Determine the (x, y) coordinate at the center of the cell enclosing the given text.  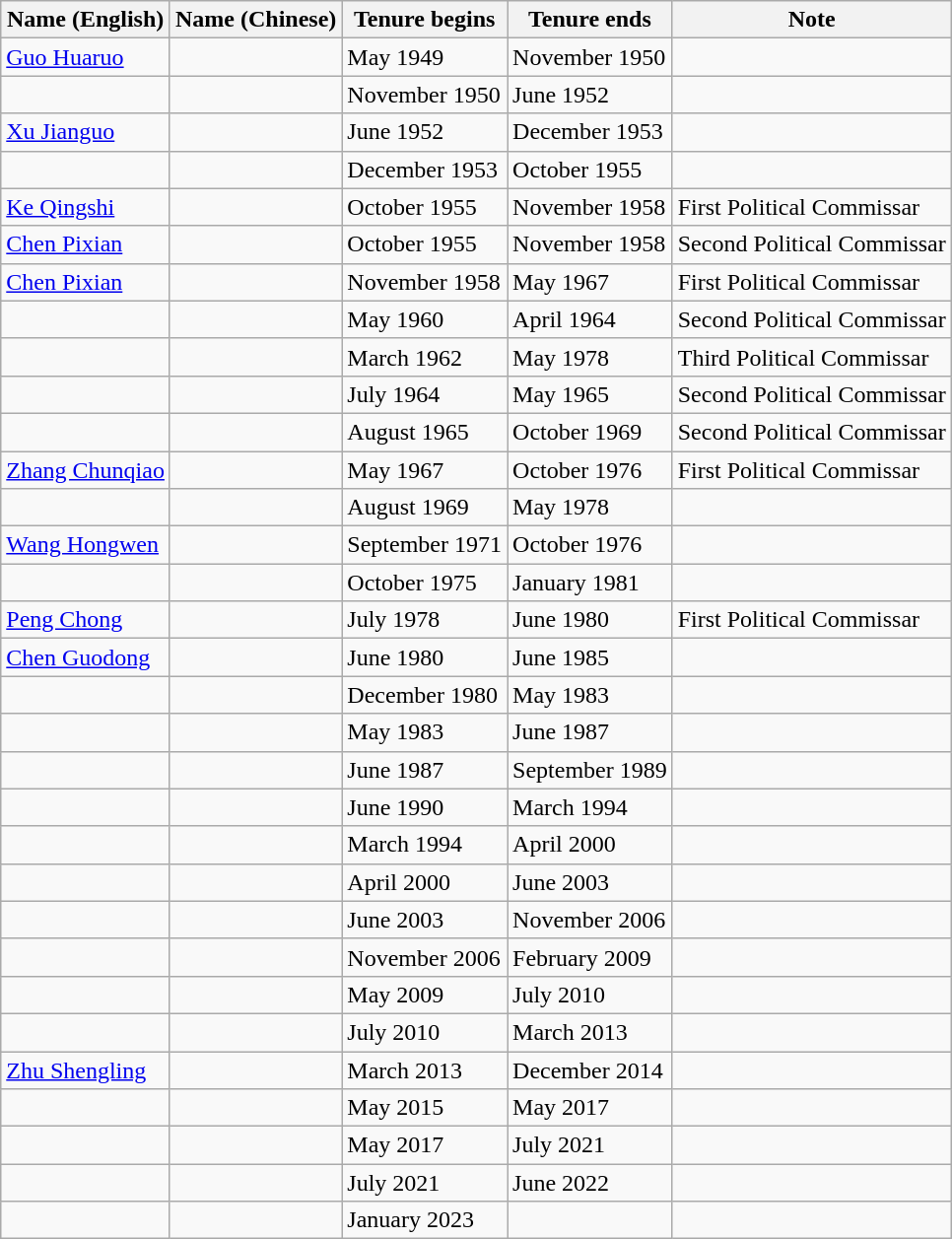
Peng Chong (86, 620)
Zhang Chunqiao (86, 470)
May 2009 (425, 995)
Name (Chinese) (255, 20)
Note (812, 20)
January 1981 (590, 583)
May 1960 (425, 319)
May 1965 (590, 394)
July 1964 (425, 394)
Name (English) (86, 20)
June 1985 (590, 657)
December 2014 (590, 1069)
October 1969 (590, 432)
July 1978 (425, 620)
August 1965 (425, 432)
December 1980 (425, 695)
Tenure ends (590, 20)
Third Political Commissar (812, 357)
October 1975 (425, 583)
June 1990 (425, 807)
March 1962 (425, 357)
September 1971 (425, 545)
Chen Guodong (86, 657)
January 2023 (425, 1220)
Guo Huaruo (86, 57)
August 1969 (425, 508)
February 2009 (590, 957)
April 1964 (590, 319)
Xu Jianguo (86, 132)
Zhu Shengling (86, 1069)
May 2015 (425, 1108)
June 2022 (590, 1183)
September 1989 (590, 770)
Wang Hongwen (86, 545)
Tenure begins (425, 20)
Ke Qingshi (86, 207)
May 1949 (425, 57)
